Determine the [x, y] coordinate at the center of the cell enclosing the given text.  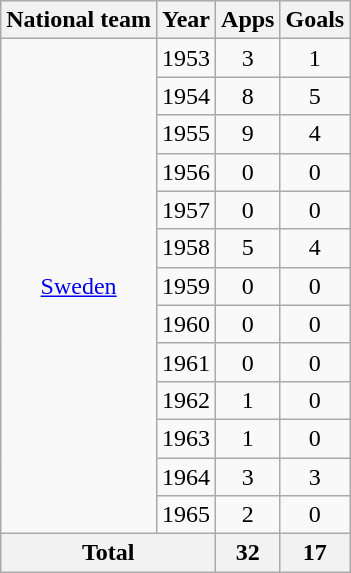
1959 [186, 286]
1956 [186, 172]
1958 [186, 248]
1954 [186, 96]
1953 [186, 58]
2 [248, 515]
1955 [186, 134]
Year [186, 20]
9 [248, 134]
32 [248, 553]
Apps [248, 20]
1963 [186, 438]
Total [108, 553]
1962 [186, 400]
8 [248, 96]
1957 [186, 210]
Sweden [79, 286]
Goals [315, 20]
17 [315, 553]
1964 [186, 477]
National team [79, 20]
1960 [186, 324]
1965 [186, 515]
1961 [186, 362]
